For the text-containing cell, return its midpoint in (X, Y) coordinate format. 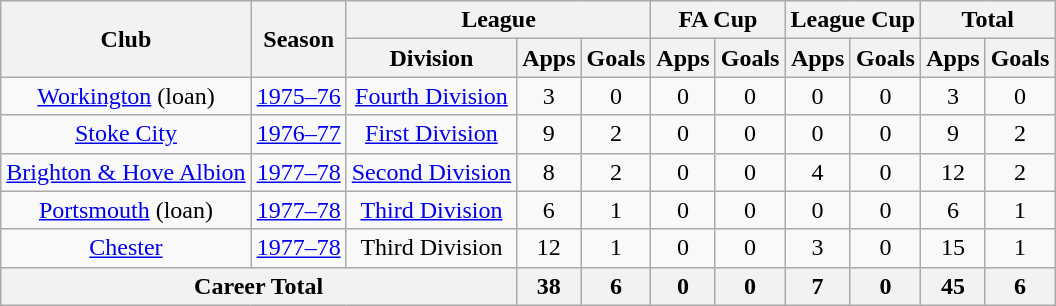
Chester (126, 248)
Fourth Division (431, 96)
4 (818, 172)
FA Cup (718, 20)
First Division (431, 134)
Portsmouth (loan) (126, 210)
1975–76 (298, 96)
38 (549, 286)
Season (298, 39)
Brighton & Hove Albion (126, 172)
Division (431, 58)
League (498, 20)
Stoke City (126, 134)
Career Total (259, 286)
Workington (loan) (126, 96)
Second Division (431, 172)
15 (953, 248)
Club (126, 39)
Total (988, 20)
7 (818, 286)
League Cup (853, 20)
8 (549, 172)
1976–77 (298, 134)
45 (953, 286)
